Pinpoint the cell where the given text exists, returning its [X, Y] midpoint coordinate. 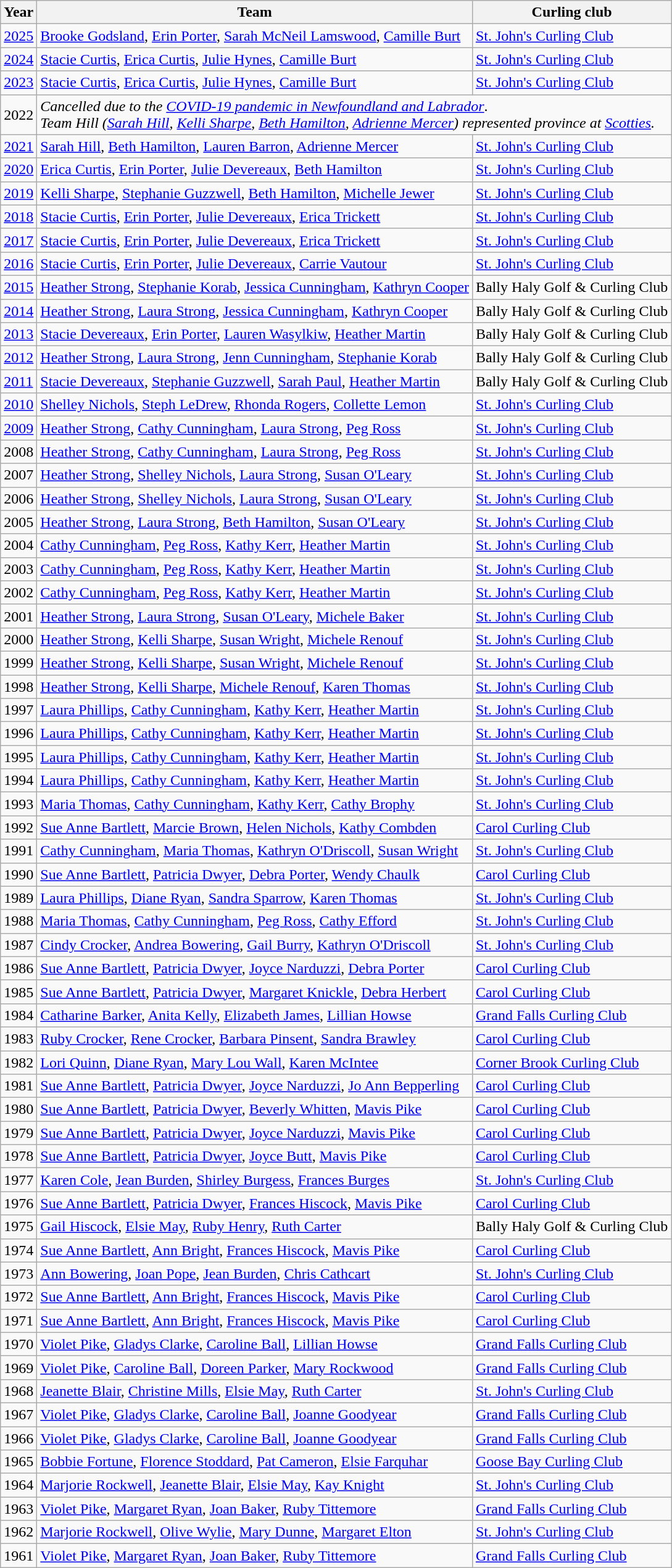
Sue Anne Bartlett, Patricia Dwyer, Frances Hiscock, Mavis Pike [255, 1203]
1990 [19, 874]
Heather Strong, Laura Strong, Jenn Cunningham, Stephanie Korab [255, 358]
1984 [19, 1015]
1995 [19, 757]
1998 [19, 687]
2018 [19, 217]
2025 [19, 36]
Heather Strong, Stephanie Korab, Jessica Cunningham, Kathryn Cooper [255, 287]
1975 [19, 1227]
1994 [19, 781]
2003 [19, 569]
1996 [19, 734]
Sue Anne Bartlett, Patricia Dwyer, Joyce Butt, Mavis Pike [255, 1156]
2000 [19, 639]
Sue Anne Bartlett, Patricia Dwyer, Joyce Narduzzi, Jo Ann Bepperling [255, 1086]
Year [19, 12]
Corner Brook Curling Club [571, 1062]
1974 [19, 1250]
Maria Thomas, Cathy Cunningham, Peg Ross, Cathy Efford [255, 921]
Heather Strong, Laura Strong, Jessica Cunningham, Kathryn Cooper [255, 310]
1973 [19, 1274]
1987 [19, 945]
2004 [19, 545]
1981 [19, 1086]
1970 [19, 1344]
1965 [19, 1462]
2024 [19, 59]
Ann Bowering, Joan Pope, Jean Burden, Chris Cathcart [255, 1274]
2010 [19, 405]
1997 [19, 710]
Marjorie Rockwell, Jeanette Blair, Elsie May, Kay Knight [255, 1485]
2002 [19, 592]
Heather Strong, Laura Strong, Beth Hamilton, Susan O'Leary [255, 522]
2015 [19, 287]
Shelley Nichols, Steph LeDrew, Rhonda Rogers, Collette Lemon [255, 405]
Heather Strong, Kelli Sharpe, Michele Renouf, Karen Thomas [255, 687]
2021 [19, 146]
1969 [19, 1367]
1967 [19, 1414]
1988 [19, 921]
Team [255, 12]
2019 [19, 193]
Laura Phillips, Diane Ryan, Sandra Sparrow, Karen Thomas [255, 898]
Gail Hiscock, Elsie May, Ruby Henry, Ruth Carter [255, 1227]
Catharine Barker, Anita Kelly, Elizabeth James, Lillian Howse [255, 1015]
Marjorie Rockwell, Olive Wylie, Mary Dunne, Margaret Elton [255, 1532]
1983 [19, 1039]
2012 [19, 358]
Cindy Crocker, Andrea Bowering, Gail Burry, Kathryn O'Driscoll [255, 945]
2022 [19, 115]
Ruby Crocker, Rene Crocker, Barbara Pinsent, Sandra Brawley [255, 1039]
Kelli Sharpe, Stephanie Guzzwell, Beth Hamilton, Michelle Jewer [255, 193]
1962 [19, 1532]
1976 [19, 1203]
Sue Anne Bartlett, Patricia Dwyer, Joyce Narduzzi, Mavis Pike [255, 1133]
Stacie Devereaux, Stephanie Guzzwell, Sarah Paul, Heather Martin [255, 381]
2001 [19, 616]
1993 [19, 804]
2006 [19, 499]
2020 [19, 170]
2017 [19, 240]
Cathy Cunningham, Maria Thomas, Kathryn O'Driscoll, Susan Wright [255, 851]
1985 [19, 992]
1961 [19, 1556]
Stacie Curtis, Erin Porter, Julie Devereaux, Carrie Vautour [255, 263]
Heather Strong, Laura Strong, Susan O'Leary, Michele Baker [255, 616]
Brooke Godsland, Erin Porter, Sarah McNeil Lamswood, Camille Burt [255, 36]
2009 [19, 428]
2007 [19, 475]
2014 [19, 310]
Sue Anne Bartlett, Patricia Dwyer, Margaret Knickle, Debra Herbert [255, 992]
1992 [19, 828]
1999 [19, 663]
2008 [19, 452]
2013 [19, 334]
1968 [19, 1391]
Sarah Hill, Beth Hamilton, Lauren Barron, Adrienne Mercer [255, 146]
Sue Anne Bartlett, Patricia Dwyer, Joyce Narduzzi, Debra Porter [255, 968]
Violet Pike, Caroline Ball, Doreen Parker, Mary Rockwood [255, 1367]
1964 [19, 1485]
Maria Thomas, Cathy Cunningham, Kathy Kerr, Cathy Brophy [255, 804]
1971 [19, 1321]
Karen Cole, Jean Burden, Shirley Burgess, Frances Burges [255, 1180]
Bobbie Fortune, Florence Stoddard, Pat Cameron, Elsie Farquhar [255, 1462]
1986 [19, 968]
Lori Quinn, Diane Ryan, Mary Lou Wall, Karen McIntee [255, 1062]
1979 [19, 1133]
2023 [19, 83]
Sue Anne Bartlett, Patricia Dwyer, Debra Porter, Wendy Chaulk [255, 874]
1989 [19, 898]
Goose Bay Curling Club [571, 1462]
Jeanette Blair, Christine Mills, Elsie May, Ruth Carter [255, 1391]
2011 [19, 381]
1963 [19, 1509]
Curling club [571, 12]
Sue Anne Bartlett, Patricia Dwyer, Beverly Whitten, Mavis Pike [255, 1110]
Stacie Devereaux, Erin Porter, Lauren Wasylkiw, Heather Martin [255, 334]
1972 [19, 1297]
2016 [19, 263]
1980 [19, 1110]
Erica Curtis, Erin Porter, Julie Devereaux, Beth Hamilton [255, 170]
Sue Anne Bartlett, Marcie Brown, Helen Nichols, Kathy Combden [255, 828]
2005 [19, 522]
1966 [19, 1438]
1991 [19, 851]
1977 [19, 1180]
1978 [19, 1156]
Violet Pike, Gladys Clarke, Caroline Ball, Lillian Howse [255, 1344]
1982 [19, 1062]
